Detect which cell encompasses the target text, then output its [X, Y] center coordinate. 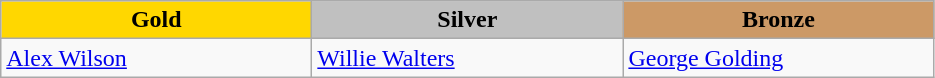
Silver [468, 20]
Willie Walters [468, 58]
Bronze [778, 20]
Alex Wilson [156, 58]
Gold [156, 20]
George Golding [778, 58]
